Detect which cell encompasses the target text, then output its [x, y] center coordinate. 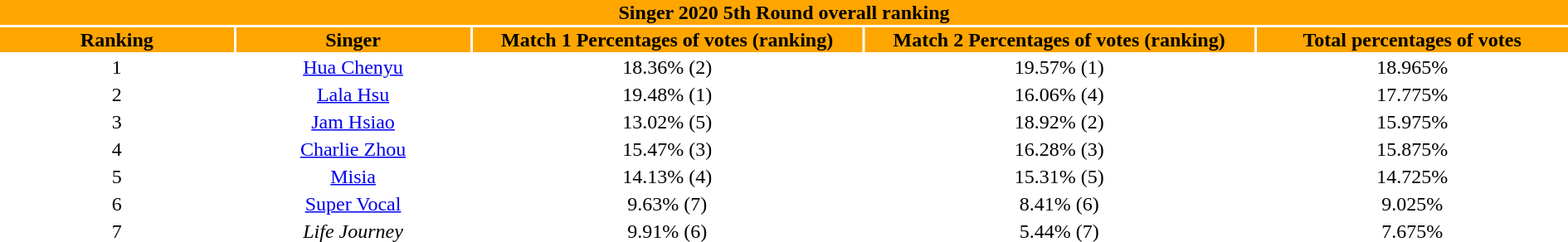
15.875% [1412, 149]
Match 2 Percentages of votes (ranking) [1059, 40]
Singer [353, 40]
18.965% [1412, 67]
4 [117, 149]
19.57% (1) [1059, 67]
Total percentages of votes [1412, 40]
13.02% (5) [667, 122]
9.025% [1412, 204]
18.36% (2) [667, 67]
16.06% (4) [1059, 94]
16.28% (3) [1059, 149]
Misia [353, 177]
6 [117, 204]
17.775% [1412, 94]
8.41% (6) [1059, 204]
2 [117, 94]
Singer 2020 5th Round overall ranking [784, 12]
Jam Hsiao [353, 122]
Hua Chenyu [353, 67]
18.92% (2) [1059, 122]
Lala Hsu [353, 94]
14.13% (4) [667, 177]
Ranking [117, 40]
15.975% [1412, 122]
5 [117, 177]
1 [117, 67]
9.63% (7) [667, 204]
14.725% [1412, 177]
Match 1 Percentages of votes (ranking) [667, 40]
19.48% (1) [667, 94]
15.31% (5) [1059, 177]
Charlie Zhou [353, 149]
3 [117, 122]
15.47% (3) [667, 149]
Super Vocal [353, 204]
